Locate the cell with the specified text and output its (X, Y) center coordinate. 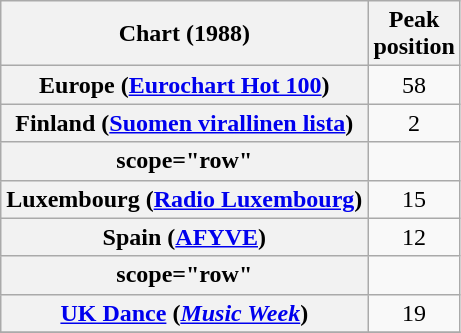
2 (414, 123)
Luxembourg (Radio Luxembourg) (184, 199)
Spain (AFYVE) (184, 237)
15 (414, 199)
12 (414, 237)
Chart (1988) (184, 34)
Europe (Eurochart Hot 100) (184, 85)
Finland (Suomen virallinen lista) (184, 123)
Peakposition (414, 34)
UK Dance (Music Week) (184, 313)
58 (414, 85)
19 (414, 313)
